Return the (X, Y) coordinate for the center point of the cell that contains the specified text.  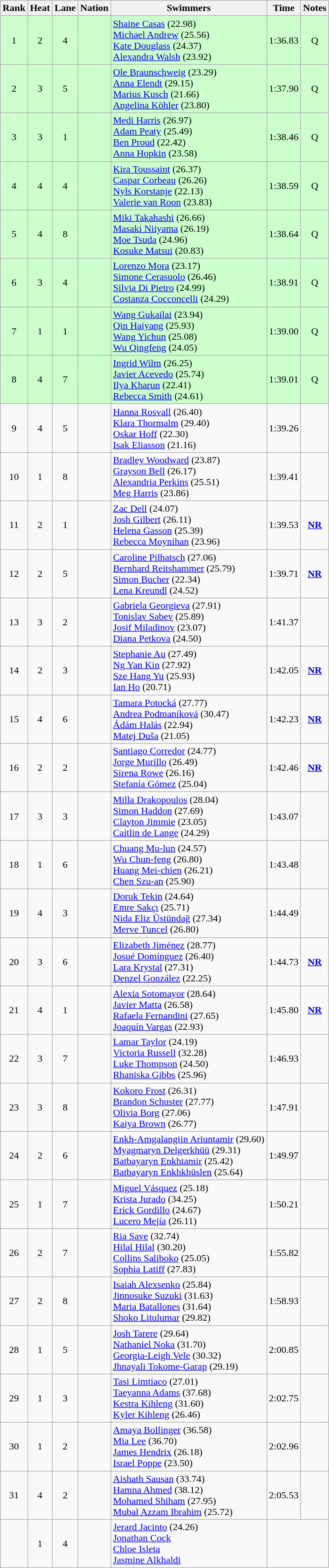
Santiago Corredor (24.77)Jorge Murillo (26.49)Sirena Rowe (26.16)Stefanía Gómez (25.04) (189, 768)
18 (14, 864)
Amaya Bollinger (36.58)Mia Lee (36.70)James Hendrix (26.18)Israel Poppe (23.50) (189, 1447)
Chuang Mu-lun (24.57)Wu Chun-feng (26.80)Huang Mei-chien (26.21)Chen Szu-an (25.90) (189, 864)
1:39.01 (284, 380)
Shaine Casas (22.98)Michael Andrew (25.56)Kate Douglass (24.37)Alexandra Walsh (23.92) (189, 40)
Medi Harris (26.97)Adam Peaty (25.49)Ben Proud (22.42)Anna Hopkin (23.58) (189, 137)
Jerard Jacinto (24.26)Jonathan CockChloe IsletaJasmine Alkhaldi (189, 1544)
Miki Takahashi (26.66)Masaki Niiyama (26.19)Moe Tsuda (24.96)Kosuke Matsui (20.83) (189, 234)
1:38.46 (284, 137)
Caroline Pilhatsch (27.06)Bernhard Reitshammer (25.79)Simon Bucher (22.34)Lena Kreundl (24.52) (189, 574)
Zac Dell (24.07)Josh Gilbert (26.11)Helena Gasson (25.39)Rebecca Moynihan (23.96) (189, 525)
Gabriela Georgieva (27.91)Tonislav Sabev (25.89)Josif Miladinov (23.07)Diana Petkova (24.50) (189, 622)
31 (14, 1495)
1:45.80 (284, 1010)
Josh Tarere (29.64)Nathaniel Noka (31.70)Georgia-Leigh Vele (30.32)Jhnayali Tokome-Garap (29.19) (189, 1350)
27 (14, 1301)
Miguel Vásquez (25.18)Krista Jurado (34.25)Erick Gordillo (24.67)Lucero Mejía (26.11) (189, 1204)
Enkh-Amgalangiin Ariuntamir (29.60)Myagmaryn Delgerkhüü (29.31)Batbayaryn Enkhtamir (25.42)Batbayaryn Enkhkhüslen (25.64) (189, 1155)
1:50.21 (284, 1204)
1:37.90 (284, 89)
1:38.64 (284, 234)
10 (14, 477)
Milla Drakopoulos (28.04)Simon Haddon (27.69)Clayton Jimmie (23.05)Caitlin de Lange (24.29) (189, 816)
Elizabeth Jiménez (28.77)Josué Domínguez (26.40)Lara Krystal (27.31)Denzel González (22.25) (189, 961)
Hanna Rosvall (26.40)Klara Thormalm (29.40)Oskar Hoff (22.30)Isak Eliasson (21.16) (189, 428)
13 (14, 622)
Isaiah Alexsenko (25.84)Jinnosuke Suzuki (31.63)Maria Batallones (31.64)Shoko Litulumar (29.82) (189, 1301)
Lorenzo Mora (23.17)Simone Cerasuolo (26.46)Silvia Di Pietro (24.99)Costanza Cocconcelli (24.29) (189, 283)
1:55.82 (284, 1252)
1:39.53 (284, 525)
15 (14, 719)
Stephanie Au (27.49)Ng Yan Kin (27.92)Sze Hang Yu (25.93)Ian Ho (20.71) (189, 671)
20 (14, 961)
Tamara Potocká (27.77)Andrea Podmaníková (30.47)Ádám Halás (22.94)Matej Duša (21.05) (189, 719)
Notes (315, 8)
Lamar Taylor (24.19)Victoria Russell (32.28)Luke Thompson (24.50)Rhaniska Gibbs (25.96) (189, 1058)
Bradley Woodward (23.87)Grayson Bell (26.17)Alexandria Perkins (25.51)Meg Harris (23.86) (189, 477)
1:39.71 (284, 574)
Nation (94, 8)
Wang Gukailai (23.94)Qin Haiyang (25.93)Wang Yichun (25.08)Wu Qingfeng (24.05) (189, 331)
1:38.59 (284, 186)
14 (14, 671)
Swimmers (189, 8)
19 (14, 913)
24 (14, 1155)
1:44.49 (284, 913)
Tasi Limtiaco (27.01)Taeyanna Adams (37.68)Kestra Kihleng (31.60)Kyler Kihleng (26.46) (189, 1398)
25 (14, 1204)
21 (14, 1010)
1:44.73 (284, 961)
1:42.46 (284, 768)
23 (14, 1107)
Heat (40, 8)
1:43.48 (284, 864)
Ria Save (32.74)Hilal Hilal (30.20)Collins Saliboko (25.05)Sophia Latiff (27.83) (189, 1252)
17 (14, 816)
12 (14, 574)
Ole Braunschweig (23.29)Anna Elendt (29.15)Marius Kusch (21.66)Angelina Köhler (23.80) (189, 89)
1:47.91 (284, 1107)
11 (14, 525)
2:05.53 (284, 1495)
1:46.93 (284, 1058)
9 (14, 428)
2:00.85 (284, 1350)
16 (14, 768)
Kokoro Frost (26.31)Brandon Schuster (27.77)Olivia Borg (27.06)Kaiya Brown (26.77) (189, 1107)
Aishath Sausan (33.74)Hamna Ahmed (38.12)Mohamed Shiham (27.95)Mubal Azzam Ibrahim (25.72) (189, 1495)
1:41.37 (284, 622)
Rank (14, 8)
28 (14, 1350)
1:39.41 (284, 477)
Alexia Sotomayor (28.64)Javier Matta (26.58)Rafaela Fernandini (27.65)Joaquín Vargas (22.93) (189, 1010)
1:36.83 (284, 40)
2:02.96 (284, 1447)
2:02.75 (284, 1398)
1:38.91 (284, 283)
30 (14, 1447)
Doruk Tekin (24.64)Emre Sakçı (25.71)Nida Eliz Üstündağ (27.34)Merve Tuncel (26.80) (189, 913)
Time (284, 8)
1:58.93 (284, 1301)
1:42.23 (284, 719)
29 (14, 1398)
Ingrid Wilm (26.25)Javier Acevedo (25.74)Ilya Kharun (22.41)Rebecca Smith (24.61) (189, 380)
Kira Toussaint (26.37)Caspar Corbeau (26.26)Nyls Korstanje (22.13)Valerie van Roon (23.83) (189, 186)
26 (14, 1252)
1:42.05 (284, 671)
1:39.26 (284, 428)
1:49.97 (284, 1155)
1:39.00 (284, 331)
Lane (65, 8)
22 (14, 1058)
1:43.07 (284, 816)
